Return the [x, y] coordinate for the center point of the cell that contains the specified text.  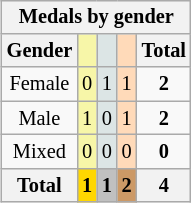
Gender [40, 51]
Female [40, 84]
Medals by gender [96, 17]
Male [40, 118]
Mixed [40, 152]
4 [164, 185]
